Determine the [X, Y] coordinate at the center of the cell enclosing the given text.  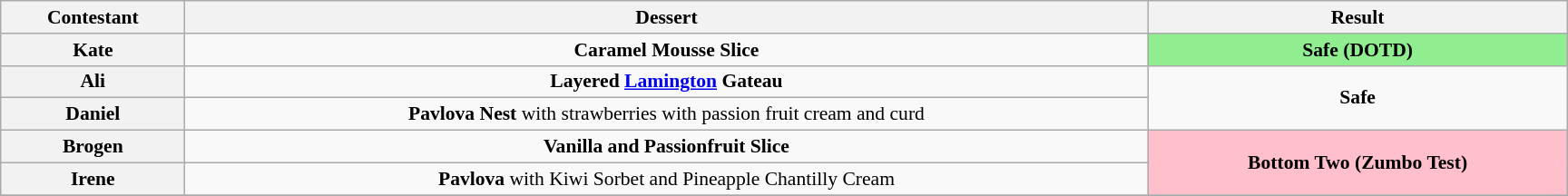
Bottom Two (Zumbo Test) [1357, 163]
Pavlova Nest with strawberries with passion fruit cream and curd [666, 114]
Kate [93, 50]
Layered Lamington Gateau [666, 82]
Pavlova with Kiwi Sorbet and Pineapple Chantilly Cream [666, 179]
Vanilla and Passionfruit Slice [666, 147]
Safe [1357, 98]
Contestant [93, 17]
Caramel Mousse Slice [666, 50]
Brogen [93, 147]
Dessert [666, 17]
Daniel [93, 114]
Result [1357, 17]
Ali [93, 82]
Safe (DOTD) [1357, 50]
Irene [93, 179]
